Extract the [x, y] coordinate from the center of the cell holding the provided text.  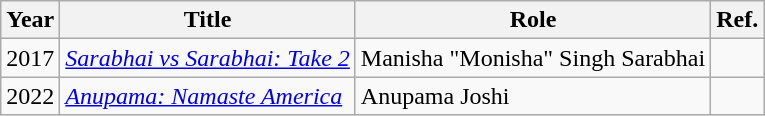
Anupama Joshi [532, 96]
Role [532, 20]
Ref. [738, 20]
Anupama: Namaste America [208, 96]
Manisha "Monisha" Singh Sarabhai [532, 58]
2022 [30, 96]
Sarabhai vs Sarabhai: Take 2 [208, 58]
Year [30, 20]
2017 [30, 58]
Title [208, 20]
